Scan for the cell matching the given text and deliver its (x, y) coordinate at center. 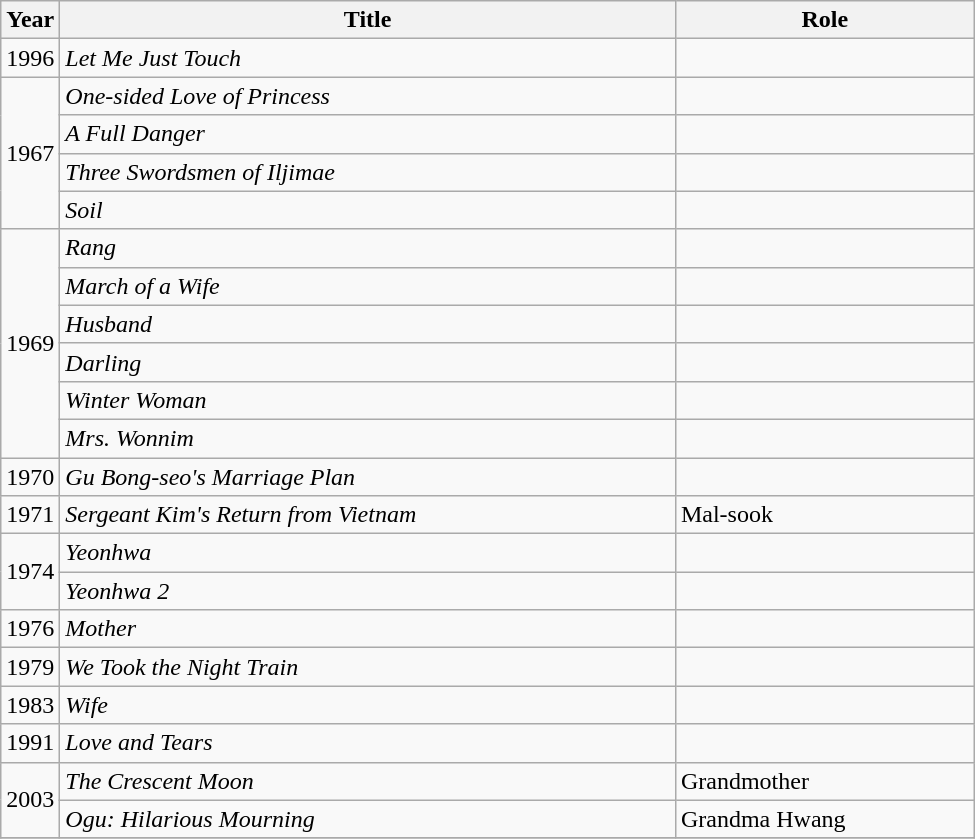
Ogu: Hilarious Mourning (368, 819)
Wife (368, 705)
Let Me Just Touch (368, 58)
Mal-sook (824, 515)
1979 (30, 667)
One-sided Love of Princess (368, 96)
The Crescent Moon (368, 781)
1983 (30, 705)
1971 (30, 515)
Grandmother (824, 781)
Grandma Hwang (824, 819)
Three Swordsmen of Iljimae (368, 172)
Title (368, 20)
Year (30, 20)
Mother (368, 629)
Sergeant Kim's Return from Vietnam (368, 515)
Love and Tears (368, 743)
Role (824, 20)
1967 (30, 153)
Husband (368, 324)
2003 (30, 800)
1996 (30, 58)
A Full Danger (368, 134)
1991 (30, 743)
1974 (30, 572)
Rang (368, 248)
Yeonhwa (368, 553)
We Took the Night Train (368, 667)
1969 (30, 343)
1970 (30, 477)
Darling (368, 362)
March of a Wife (368, 286)
Mrs. Wonnim (368, 438)
Winter Woman (368, 400)
Yeonhwa 2 (368, 591)
1976 (30, 629)
Gu Bong-seo's Marriage Plan (368, 477)
Soil (368, 210)
